Pinpoint the cell where the given text exists, returning its [x, y] midpoint coordinate. 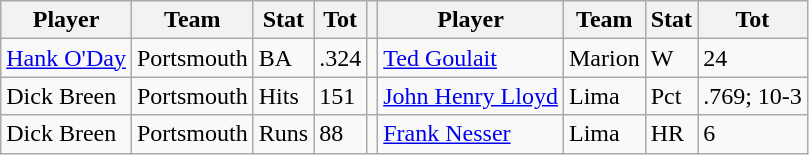
BA [283, 58]
W [671, 58]
151 [340, 96]
88 [340, 134]
.324 [340, 58]
John Henry Lloyd [471, 96]
HR [671, 134]
Ted Goulait [471, 58]
Marion [604, 58]
Frank Nesser [471, 134]
Runs [283, 134]
24 [753, 58]
6 [753, 134]
Pct [671, 96]
.769; 10-3 [753, 96]
Hank O'Day [66, 58]
Hits [283, 96]
